Detect which cell encompasses the target text, then output its [x, y] center coordinate. 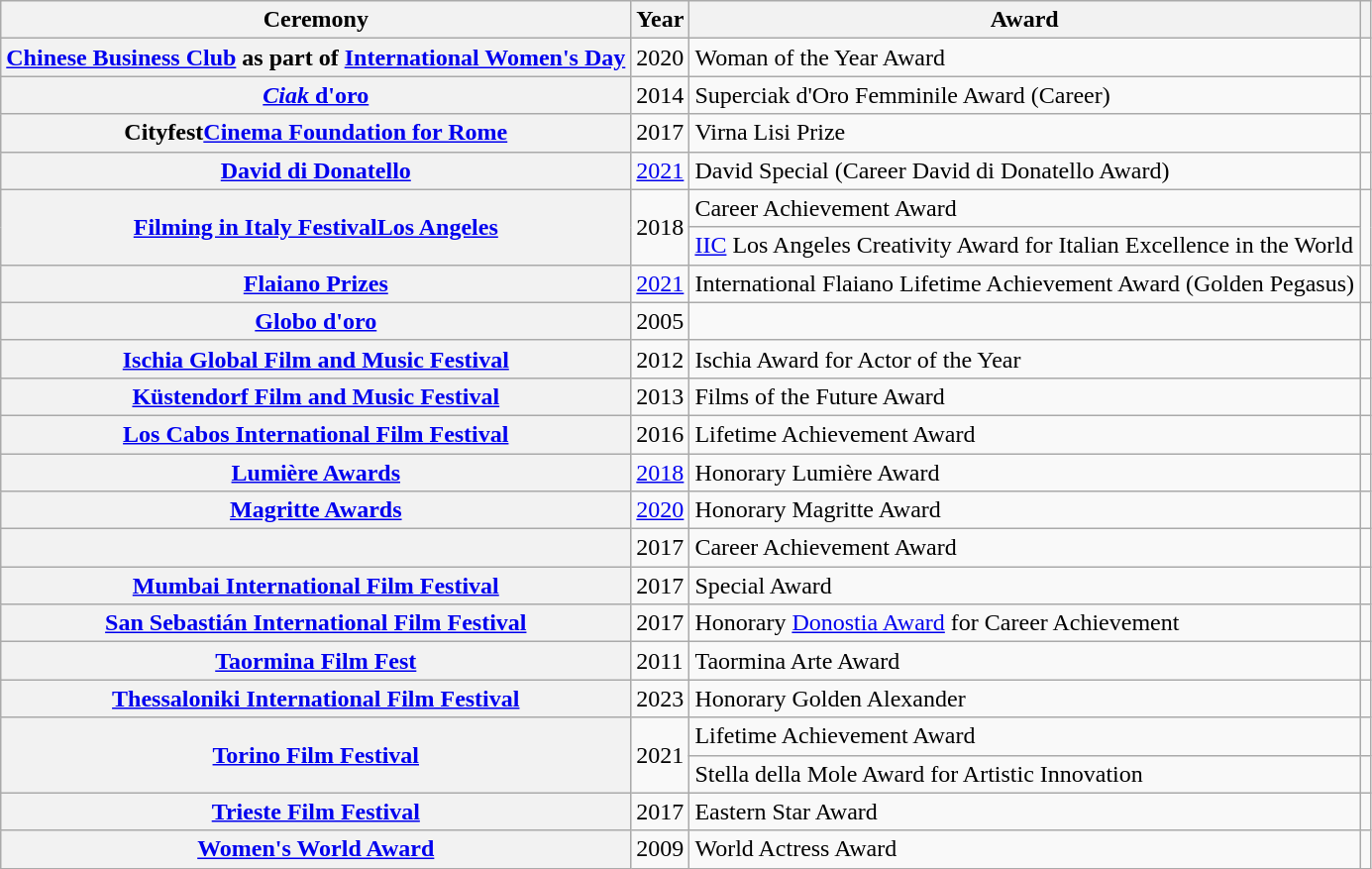
Year [660, 20]
Honorary Golden Alexander [1024, 699]
Los Cabos International Film Festival [316, 434]
Woman of the Year Award [1024, 57]
CityfestCinema Foundation for Rome [316, 133]
2009 [660, 849]
Taormina Film Fest [316, 661]
Virna Lisi Prize [1024, 133]
Honorary Lumière Award [1024, 473]
Küstendorf Film and Music Festival [316, 396]
Award [1024, 20]
Flaiano Prizes [316, 283]
Chinese Business Club as part of International Women's Day [316, 57]
Globo d'oro [316, 321]
Ischia Global Film and Music Festival [316, 359]
David di Donatello [316, 170]
2005 [660, 321]
2023 [660, 699]
San Sebastián International Film Festival [316, 623]
IIC Los Angeles Creativity Award for Italian Excellence in the World [1024, 246]
Lumière Awards [316, 473]
2011 [660, 661]
Special Award [1024, 586]
David Special (Career David di Donatello Award) [1024, 170]
Ischia Award for Actor of the Year [1024, 359]
Trieste Film Festival [316, 812]
Mumbai International Film Festival [316, 586]
Torino Film Festival [316, 755]
World Actress Award [1024, 849]
Honorary Magritte Award [1024, 510]
International Flaiano Lifetime Achievement Award (Golden Pegasus) [1024, 283]
2012 [660, 359]
2014 [660, 95]
Filming in Italy FestivalLos Angeles [316, 227]
Eastern Star Award [1024, 812]
Superciak d'Oro Femminile Award (Career) [1024, 95]
Ceremony [316, 20]
Magritte Awards [316, 510]
2013 [660, 396]
Thessaloniki International Film Festival [316, 699]
Honorary Donostia Award for Career Achievement [1024, 623]
2016 [660, 434]
Ciak d'oro [316, 95]
Women's World Award [316, 849]
Taormina Arte Award [1024, 661]
Stella della Mole Award for Artistic Innovation [1024, 774]
Films of the Future Award [1024, 396]
